Provide the (x, y) coordinate of the cell's center where the given text is located.  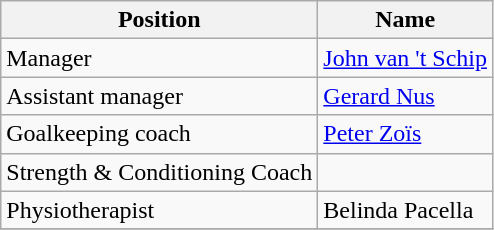
Peter Zoïs (406, 134)
Goalkeeping coach (160, 134)
Position (160, 20)
Name (406, 20)
Strength & Conditioning Coach (160, 172)
Gerard Nus (406, 96)
Belinda Pacella (406, 210)
Manager (160, 58)
John van 't Schip (406, 58)
Physiotherapist (160, 210)
Assistant manager (160, 96)
